Return [x, y] of the center of cell containing provided text 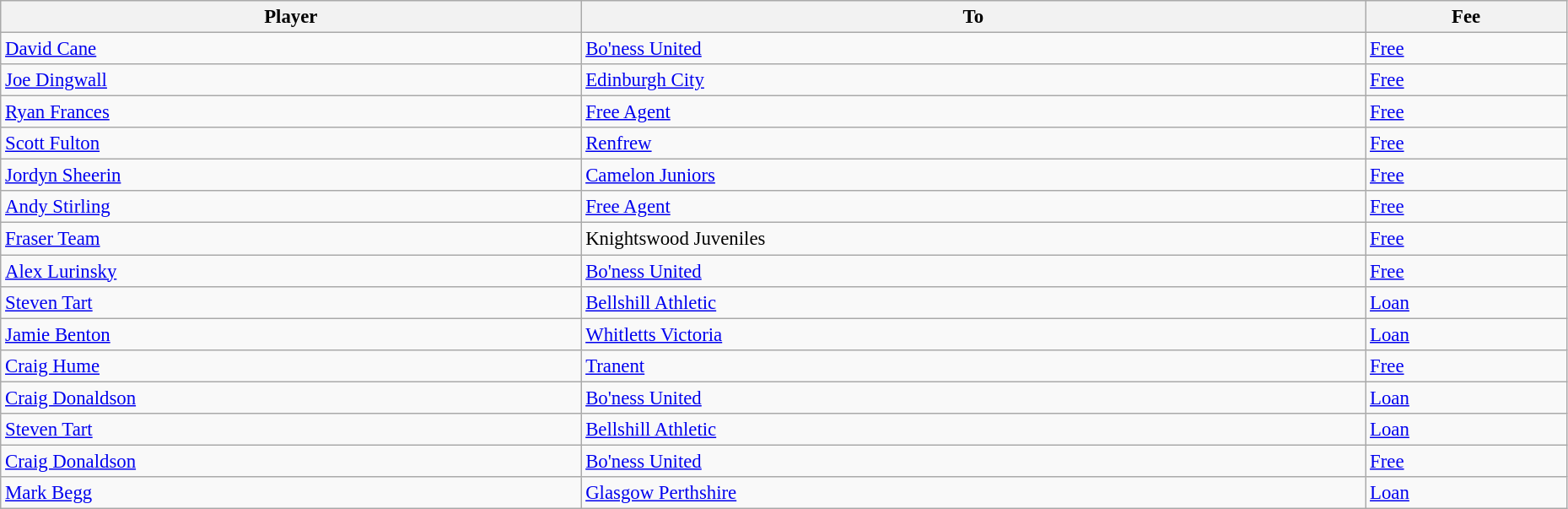
Andy Stirling [291, 207]
Craig Hume [291, 366]
Joe Dingwall [291, 80]
Fee [1466, 17]
Knightswood Juveniles [973, 239]
To [973, 17]
Edinburgh City [973, 80]
Alex Lurinsky [291, 271]
Whitletts Victoria [973, 334]
Jamie Benton [291, 334]
Camelon Juniors [973, 176]
Fraser Team [291, 239]
Glasgow Perthshire [973, 493]
Player [291, 17]
Tranent [973, 366]
Jordyn Sheerin [291, 176]
Mark Begg [291, 493]
Scott Fulton [291, 143]
Renfrew [973, 143]
David Cane [291, 49]
Ryan Frances [291, 112]
